From the cell containing the given text, extract its center point as [X, Y] coordinate. 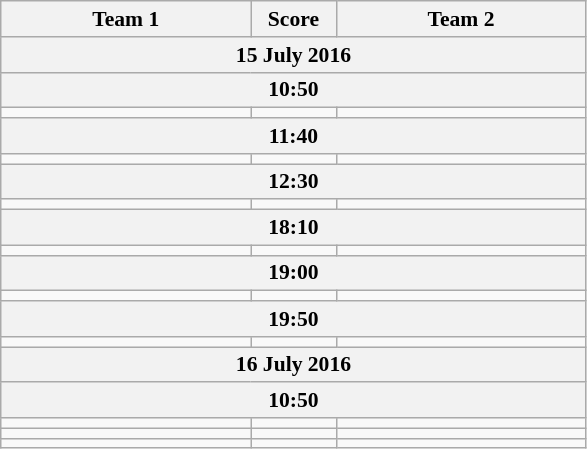
16 July 2016 [294, 365]
15 July 2016 [294, 55]
19:00 [294, 273]
18:10 [294, 228]
Team 1 [126, 19]
Score [294, 19]
Team 2 [461, 19]
11:40 [294, 136]
12:30 [294, 182]
19:50 [294, 319]
